Return the [x, y] coordinate for the center point of the cell that contains the specified text.  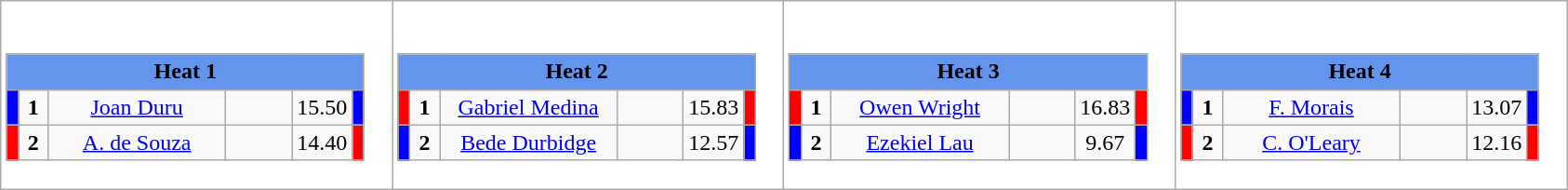
14.40 [322, 142]
A. de Souza [138, 142]
Ezekiel Lau [921, 142]
Joan Duru [138, 107]
Heat 4 1 F. Morais 13.07 2 C. O'Leary 12.16 [1371, 95]
15.50 [322, 107]
Heat 3 [968, 72]
Heat 1 [185, 72]
Heat 2 1 Gabriel Medina 15.83 2 Bede Durbidge 12.57 [588, 95]
Heat 1 1 Joan Duru 15.50 2 A. de Souza 14.40 [197, 95]
12.16 [1497, 142]
Gabriel Medina [528, 107]
C. O'Leary [1311, 142]
9.67 [1105, 142]
13.07 [1497, 107]
15.83 [714, 107]
Bede Durbidge [528, 142]
Heat 2 [577, 72]
16.83 [1105, 107]
F. Morais [1311, 107]
Owen Wright [921, 107]
12.57 [714, 142]
Heat 4 [1360, 72]
Heat 3 1 Owen Wright 16.83 2 Ezekiel Lau 9.67 [980, 95]
